Pinpoint the cell where the given text exists, returning its (x, y) midpoint coordinate. 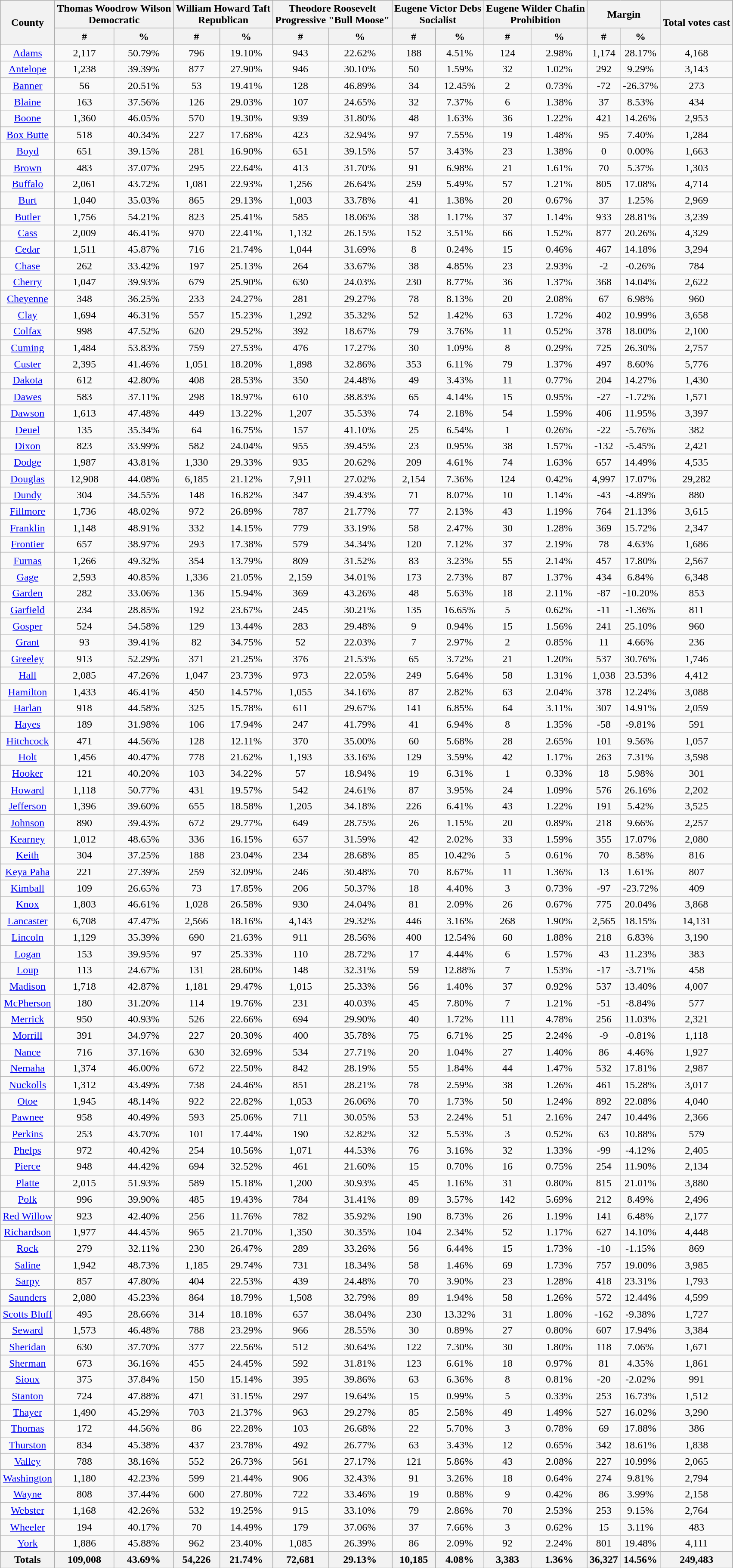
2,015 (84, 1183)
1,573 (84, 1330)
19.30% (246, 118)
570 (196, 118)
295 (196, 167)
2.04% (559, 691)
1.20% (559, 659)
7,911 (300, 479)
123 (414, 1363)
0.26% (559, 429)
33.26% (360, 1248)
11.90% (640, 1167)
332 (196, 528)
1.15% (460, 823)
Franklin (28, 528)
Polk (28, 1199)
991 (696, 1380)
722 (300, 1494)
1.90% (559, 921)
28.68% (360, 855)
757 (603, 1265)
31.98% (144, 724)
33.78% (360, 200)
2.02% (460, 839)
52.29% (144, 659)
48.91% (144, 528)
935 (300, 462)
12.11% (246, 741)
26.65% (144, 888)
915 (300, 1510)
4.78% (559, 1019)
3.57% (460, 1199)
-51 (603, 1003)
9.66% (640, 823)
5.63% (460, 593)
24 (507, 790)
29.48% (360, 626)
22.82% (246, 1101)
851 (300, 1085)
16.75% (246, 429)
1.94% (460, 1298)
1,671 (696, 1347)
21.12% (246, 479)
610 (300, 397)
22.41% (246, 233)
18.61% (640, 1445)
66 (507, 233)
336 (196, 839)
301 (696, 774)
1,312 (84, 1085)
163 (84, 102)
Stanton (28, 1396)
180 (84, 1003)
31.81% (360, 1363)
1.35% (559, 724)
1.49% (559, 1412)
Garfield (28, 610)
2,134 (696, 1167)
2,567 (696, 561)
1,945 (84, 1101)
6,185 (196, 479)
82 (196, 642)
557 (196, 315)
-8.84% (640, 1003)
497 (603, 364)
32.79% (360, 1298)
Cherry (28, 282)
10.56% (246, 1150)
18.79% (246, 1298)
30.35% (360, 1232)
778 (196, 757)
2,953 (696, 118)
593 (196, 1117)
14.04% (640, 282)
2,061 (84, 184)
801 (603, 1543)
9.56% (640, 741)
15.18% (246, 1183)
5.49% (460, 184)
35.39% (144, 937)
3,190 (696, 937)
1,303 (696, 167)
23.31% (640, 1281)
92 (507, 1543)
809 (300, 561)
32.43% (360, 1478)
4.51% (460, 53)
1.46% (460, 1265)
911 (300, 937)
439 (300, 1281)
8.07% (460, 495)
20.04% (640, 904)
1,238 (84, 69)
32.52% (246, 1167)
-9.38% (640, 1314)
6.54% (460, 429)
892 (603, 1101)
7.40% (640, 135)
782 (300, 1216)
33.67% (360, 266)
18.58% (246, 806)
Sherman (28, 1363)
37.11% (144, 397)
33.16% (360, 757)
-3.71% (640, 970)
1,015 (300, 986)
17.81% (640, 1068)
Cuming (28, 348)
33.06% (144, 593)
25.90% (246, 282)
22.64% (246, 167)
3,290 (696, 1412)
4,997 (603, 479)
Brown (28, 167)
3,397 (696, 413)
4,714 (696, 184)
Thomas Woodrow WilsonDemocratic (114, 15)
50.77% (144, 790)
Red Willow (28, 1216)
611 (300, 708)
118 (603, 1347)
26.06% (360, 1101)
-27 (603, 397)
14.26% (640, 118)
3.26% (460, 1478)
2,566 (196, 921)
1,185 (196, 1265)
395 (300, 1380)
2,565 (603, 921)
4.46% (640, 1052)
Richardson (28, 1232)
23.04% (246, 855)
808 (84, 1494)
274 (603, 1478)
37.44% (144, 1494)
26.73% (246, 1461)
38.16% (144, 1461)
231 (300, 1003)
1,694 (84, 315)
2,059 (696, 708)
2.18% (460, 413)
22.66% (246, 1019)
1,613 (84, 413)
22 (414, 1429)
1,053 (300, 1101)
Webster (28, 1510)
449 (196, 413)
22.62% (360, 53)
-5.76% (640, 429)
41.79% (360, 724)
371 (196, 659)
54.21% (144, 216)
35.34% (144, 429)
18.18% (246, 1314)
1,746 (696, 659)
1.42% (460, 315)
131 (196, 970)
Gage (28, 577)
14.57% (246, 691)
Fillmore (28, 512)
724 (84, 1396)
2,366 (696, 1117)
4,143 (300, 921)
Blaine (28, 102)
-4.12% (640, 1150)
Kearney (28, 839)
4.35% (640, 1363)
44.08% (144, 479)
673 (84, 1363)
1,861 (696, 1363)
114 (196, 1003)
864 (196, 1298)
22.53% (246, 1281)
7.36% (460, 479)
386 (696, 1429)
Pawnee (28, 1117)
842 (300, 1068)
5.64% (460, 675)
36.25% (144, 299)
1,168 (84, 1510)
23.40% (246, 1543)
450 (196, 691)
Cheyenne (28, 299)
1,012 (84, 839)
6.84% (640, 577)
446 (414, 921)
39.41% (144, 642)
120 (414, 544)
307 (603, 708)
County (28, 22)
Hooker (28, 774)
22.05% (360, 675)
19.25% (246, 1510)
1,736 (84, 512)
2,421 (696, 446)
1,360 (84, 118)
Dawson (28, 413)
12 (507, 1445)
173 (414, 577)
28.75% (360, 823)
599 (196, 1478)
Platte (28, 1183)
46.89% (360, 86)
7.55% (460, 135)
46.05% (144, 118)
-2.02% (640, 1380)
1,180 (84, 1478)
40.42% (144, 1150)
2.13% (460, 512)
816 (696, 855)
6.36% (460, 1380)
-26.37% (640, 86)
725 (603, 348)
Thayer (28, 1412)
26.47% (246, 1248)
43.72% (144, 184)
1.16% (460, 1183)
6,348 (696, 577)
32.11% (144, 1248)
16 (507, 1167)
54,226 (196, 1560)
22.28% (246, 1429)
8.53% (640, 102)
31.59% (360, 839)
2,622 (696, 282)
42.40% (144, 1216)
2.59% (460, 1085)
-9.81% (640, 724)
37.16% (144, 1052)
107 (300, 102)
28.21% (360, 1085)
325 (196, 708)
Boone (28, 118)
14.10% (640, 1232)
731 (300, 1265)
2,593 (84, 577)
18.94% (360, 774)
413 (300, 167)
457 (603, 561)
1,051 (196, 364)
83 (414, 561)
26.64% (360, 184)
39.86% (360, 1380)
12,908 (84, 479)
30.76% (640, 659)
12.54% (460, 937)
21.44% (246, 1478)
Cass (28, 233)
27.39% (144, 872)
23.53% (640, 675)
34.22% (246, 774)
289 (300, 1248)
36.16% (144, 1363)
Knox (28, 904)
38.83% (360, 397)
29.32% (360, 921)
Howard (28, 790)
-17 (603, 970)
16.82% (246, 495)
526 (196, 1019)
44.45% (144, 1232)
93 (84, 642)
1,207 (300, 413)
54 (507, 413)
21.37% (246, 1412)
421 (603, 118)
17.68% (246, 135)
1,484 (84, 348)
262 (84, 266)
39.45% (360, 446)
25.13% (246, 266)
17.27% (360, 348)
880 (696, 495)
28.81% (640, 216)
35.00% (360, 741)
42.26% (144, 1510)
33 (507, 839)
6,708 (84, 921)
268 (507, 921)
38.04% (360, 1314)
Garden (28, 593)
37.84% (144, 1380)
Hitchcock (28, 741)
383 (696, 954)
26.77% (360, 1445)
15.23% (246, 315)
946 (300, 69)
3,868 (696, 904)
71 (414, 495)
2,347 (696, 528)
45.23% (144, 1298)
15.72% (640, 528)
Jefferson (28, 806)
22.03% (360, 642)
869 (696, 1248)
18.97% (246, 397)
23.78% (246, 1445)
4,412 (696, 675)
-162 (603, 1314)
32.82% (360, 1134)
2.86% (460, 1510)
4,329 (696, 233)
15.94% (246, 593)
6.71% (460, 1036)
5,776 (696, 364)
913 (84, 659)
1,571 (696, 397)
19.64% (360, 1396)
512 (300, 1347)
Deuel (28, 429)
35.03% (144, 200)
966 (300, 1330)
Burt (28, 200)
2,009 (84, 233)
0.88% (460, 1494)
350 (300, 380)
376 (300, 659)
48.02% (144, 512)
-1.15% (640, 1248)
28.72% (360, 954)
2,202 (696, 790)
577 (696, 1003)
11.76% (246, 1216)
Dodge (28, 462)
592 (300, 1363)
805 (603, 184)
1,511 (84, 250)
110 (300, 954)
865 (196, 200)
13.79% (246, 561)
-5.45% (640, 446)
368 (603, 282)
19.41% (246, 86)
524 (84, 626)
11.23% (640, 954)
13.40% (640, 986)
3,985 (696, 1265)
23.29% (246, 1330)
437 (196, 1445)
25.41% (246, 216)
12.45% (460, 86)
382 (696, 429)
Boyd (28, 151)
3,017 (696, 1085)
28.56% (360, 937)
10.88% (640, 1134)
-97 (603, 888)
655 (196, 806)
51.93% (144, 1183)
-10 (603, 1248)
45.88% (144, 1543)
970 (196, 233)
1,886 (84, 1543)
14.18% (640, 250)
27.53% (246, 348)
31.15% (246, 1396)
298 (196, 397)
44 (507, 1068)
Totals (28, 1560)
38.97% (144, 544)
189 (84, 724)
43.70% (144, 1134)
1,038 (603, 675)
933 (603, 216)
73 (196, 888)
18.67% (360, 331)
1,148 (84, 528)
20.26% (640, 233)
17.38% (246, 544)
585 (300, 216)
811 (696, 610)
3,615 (696, 512)
264 (300, 266)
28.66% (144, 1314)
3.95% (460, 790)
34.97% (144, 1036)
2,496 (696, 1199)
Perkins (28, 1134)
815 (603, 1183)
375 (84, 1380)
0.97% (559, 1363)
-0.81% (640, 1036)
600 (196, 1494)
153 (84, 954)
16.73% (640, 1396)
20.30% (246, 1036)
9.29% (640, 69)
4.66% (640, 642)
1,205 (300, 806)
32.31% (360, 970)
0.85% (559, 642)
249 (414, 675)
32.69% (246, 1052)
54.58% (144, 626)
3,658 (696, 315)
30.05% (360, 1117)
3,239 (696, 216)
Nemaha (28, 1068)
796 (196, 53)
Grant (28, 642)
142 (507, 1199)
404 (196, 1281)
37.07% (144, 167)
1,663 (696, 151)
21.01% (640, 1183)
2,405 (696, 1150)
34.75% (246, 642)
3.59% (460, 757)
29.77% (246, 823)
2.16% (559, 1117)
649 (300, 823)
104 (414, 1232)
973 (300, 675)
2,757 (696, 348)
15.14% (246, 1380)
1,756 (84, 216)
6.85% (460, 708)
36,327 (603, 1560)
607 (603, 1330)
19.43% (246, 1199)
1.02% (559, 69)
627 (603, 1232)
3,088 (696, 691)
2,987 (696, 1068)
6.94% (460, 724)
44.53% (360, 1150)
962 (196, 1543)
2.34% (460, 1232)
-4.89% (640, 495)
Hall (28, 675)
948 (84, 1167)
943 (300, 53)
31.52% (360, 561)
Dundy (28, 495)
589 (196, 1183)
1.24% (559, 1101)
2,158 (696, 1494)
0.92% (559, 986)
377 (196, 1347)
542 (300, 790)
Phelps (28, 1150)
-0.26% (640, 266)
28.53% (246, 380)
958 (84, 1117)
18.06% (360, 216)
Chase (28, 266)
-11 (603, 610)
Harlan (28, 708)
0.00% (640, 151)
48.73% (144, 1265)
738 (196, 1085)
2.98% (559, 53)
5.53% (460, 1134)
2.82% (460, 691)
31.80% (360, 118)
35.32% (360, 315)
1,055 (300, 691)
-23.72% (640, 888)
923 (84, 1216)
8.60% (640, 364)
113 (84, 970)
1.04% (460, 1052)
245 (300, 610)
2.73% (460, 577)
2,065 (696, 1461)
408 (196, 380)
3,598 (696, 757)
Otoe (28, 1101)
0.78% (559, 1429)
22.08% (640, 1101)
Gosper (28, 626)
6.11% (460, 364)
50.37% (360, 888)
-22 (603, 429)
1,071 (300, 1150)
1,330 (196, 462)
30.64% (360, 1347)
12.44% (640, 1298)
-10.20% (640, 593)
21.60% (360, 1167)
28.85% (144, 610)
21.05% (246, 577)
12.88% (460, 970)
6.44% (460, 1248)
1.47% (559, 1068)
0.29% (559, 348)
67 (603, 299)
29.52% (246, 331)
42.80% (144, 380)
3,384 (696, 1330)
1,181 (196, 986)
22.56% (246, 1347)
13.32% (460, 1314)
0.75% (559, 1167)
1,508 (300, 1298)
37.06% (360, 1527)
0.24% (460, 250)
40.34% (144, 135)
10.42% (460, 855)
206 (300, 888)
29,282 (696, 479)
1,396 (84, 806)
4.44% (460, 954)
26.68% (360, 1429)
109 (84, 888)
18.34% (360, 1265)
930 (300, 904)
6.61% (460, 1363)
48.65% (144, 839)
Hayes (28, 724)
3.90% (460, 1281)
47.47% (144, 921)
Sarpy (28, 1281)
Sioux (28, 1380)
47.52% (144, 331)
2,395 (84, 364)
-20 (603, 1380)
348 (84, 299)
Sheridan (28, 1347)
23.73% (246, 675)
759 (196, 348)
Eugene Victor DebsSocialist (438, 15)
43.26% (360, 593)
32.94% (360, 135)
458 (696, 970)
28.60% (246, 970)
9.81% (640, 1478)
Wheeler (28, 1527)
Madison (28, 986)
47.48% (144, 413)
14.91% (640, 708)
233 (196, 299)
2.47% (460, 528)
5.68% (460, 741)
409 (696, 888)
39.95% (144, 954)
204 (603, 380)
19.48% (640, 1543)
226 (414, 806)
6.41% (460, 806)
72,681 (300, 1560)
47.26% (144, 675)
150 (196, 1380)
34.55% (144, 495)
455 (196, 1363)
39.93% (144, 282)
24.65% (360, 102)
30.48% (360, 872)
Merrick (28, 1019)
591 (696, 724)
492 (300, 1445)
1,129 (84, 937)
23.67% (246, 610)
1.33% (559, 1150)
8.49% (640, 1199)
Keith (28, 855)
241 (603, 626)
402 (603, 315)
152 (414, 233)
Butler (28, 216)
8.67% (460, 872)
Washington (28, 1478)
17.08% (640, 184)
26.58% (246, 904)
Adams (28, 53)
14.56% (640, 1560)
26.15% (360, 233)
39.90% (144, 1199)
28.55% (360, 1330)
24.45% (246, 1363)
279 (84, 1248)
-9 (603, 1036)
-2 (603, 266)
1,336 (196, 577)
Nance (28, 1052)
21.53% (360, 659)
16.65% (460, 610)
2,085 (84, 675)
37.70% (144, 1347)
45.87% (144, 250)
965 (196, 1232)
1.25% (640, 200)
1,838 (696, 1445)
28 (507, 741)
27.90% (246, 69)
Dawes (28, 397)
6.31% (460, 774)
1,898 (300, 364)
Antelope (28, 69)
109,008 (84, 1560)
8.58% (640, 855)
35.92% (360, 1216)
212 (603, 1199)
46.48% (144, 1330)
221 (84, 872)
4.40% (460, 888)
612 (84, 380)
1.52% (559, 233)
1,284 (696, 135)
40.47% (144, 757)
1,433 (84, 691)
Pierce (28, 1167)
1,977 (84, 1232)
2.14% (559, 561)
Furnas (28, 561)
Banner (28, 86)
353 (414, 364)
15.78% (246, 708)
1,044 (300, 250)
-58 (603, 724)
1,292 (300, 315)
39.39% (144, 69)
40.03% (360, 1003)
122 (414, 1347)
18.16% (246, 921)
1,927 (696, 1052)
19.00% (640, 1265)
Kimball (28, 888)
1,028 (196, 904)
2,154 (414, 479)
1,718 (84, 986)
2.11% (559, 593)
775 (603, 904)
703 (196, 1412)
21.63% (246, 937)
34.34% (360, 544)
Rock (28, 1248)
2,159 (300, 577)
47.88% (144, 1396)
834 (84, 1445)
0.61% (559, 855)
391 (84, 1036)
42.87% (144, 986)
18.15% (640, 921)
583 (84, 397)
-43 (603, 495)
21.62% (246, 757)
7.31% (640, 757)
4,007 (696, 986)
35.53% (360, 413)
York (28, 1543)
8.73% (460, 1216)
17.44% (246, 1134)
26.39% (360, 1543)
44.42% (144, 1167)
194 (84, 1527)
293 (196, 544)
14.15% (246, 528)
26.30% (640, 348)
31.70% (360, 167)
1,686 (696, 544)
126 (196, 102)
35.78% (360, 1036)
955 (300, 446)
209 (414, 462)
1,803 (84, 904)
552 (196, 1461)
53.83% (144, 348)
495 (84, 1314)
476 (300, 348)
1,081 (196, 184)
1,374 (84, 1068)
1,727 (696, 1314)
6.83% (640, 937)
314 (196, 1314)
27.02% (360, 479)
620 (196, 331)
43.49% (144, 1085)
29.47% (246, 986)
Morrill (28, 1036)
21.77% (360, 512)
0.65% (559, 1445)
Keya Paha (28, 872)
787 (300, 512)
42.23% (144, 1478)
111 (507, 1019)
16.90% (246, 151)
406 (603, 413)
807 (696, 872)
191 (603, 806)
283 (300, 626)
29.03% (246, 102)
33.99% (144, 446)
370 (300, 741)
2.65% (559, 741)
157 (300, 429)
1.48% (559, 135)
2.19% (559, 544)
1,512 (696, 1396)
49.32% (144, 561)
1,057 (696, 741)
33.19% (360, 528)
2,764 (696, 1510)
392 (300, 331)
711 (300, 1117)
4,040 (696, 1101)
Seward (28, 1330)
25.06% (246, 1117)
890 (84, 823)
14.27% (640, 380)
34 (414, 86)
40.49% (144, 1117)
355 (603, 839)
-132 (603, 446)
40 (414, 1019)
17.88% (640, 1429)
5.70% (460, 1429)
Margin (624, 15)
518 (84, 135)
1,456 (84, 757)
18.20% (246, 364)
Custer (28, 364)
16.02% (640, 1412)
Colfax (28, 331)
1,490 (84, 1412)
39.60% (144, 806)
3.51% (460, 233)
24.03% (360, 282)
29.90% (360, 1019)
7.37% (460, 102)
4,111 (696, 1543)
2,257 (696, 823)
26.16% (640, 790)
582 (196, 446)
273 (696, 86)
48.14% (144, 1101)
17.85% (246, 888)
1.88% (559, 937)
Buffalo (28, 184)
Logan (28, 954)
4.63% (640, 544)
30.21% (360, 610)
1,193 (300, 757)
13.44% (246, 626)
779 (300, 528)
4,535 (696, 462)
16.15% (246, 839)
21.70% (246, 1232)
Greeley (28, 659)
3.76% (460, 331)
1,040 (84, 200)
27.17% (360, 1461)
19.76% (246, 1003)
McPherson (28, 1003)
1.31% (559, 675)
24.61% (360, 790)
21.13% (640, 512)
4.85% (460, 266)
29.67% (360, 708)
10.44% (640, 1117)
5.86% (460, 1461)
75 (414, 1036)
Lancaster (28, 921)
50.79% (144, 53)
41.10% (360, 429)
11.95% (640, 413)
Saline (28, 1265)
Dixon (28, 446)
19.10% (246, 53)
7.30% (460, 1347)
0.64% (559, 1478)
282 (84, 593)
46.00% (144, 1068)
Dakota (28, 380)
Loup (28, 970)
8.77% (460, 282)
10 (507, 495)
2.97% (460, 642)
3,880 (696, 1183)
Valley (28, 1461)
1.84% (460, 1068)
40.17% (144, 1527)
77 (414, 512)
1,430 (696, 380)
-1.72% (640, 397)
292 (603, 69)
1,256 (300, 184)
40.93% (144, 1019)
106 (196, 724)
45.38% (144, 1445)
33.42% (144, 266)
Theodore RooseveltProgressive "Bull Moose" (332, 15)
576 (603, 790)
37.25% (144, 855)
0 (603, 151)
1,942 (84, 1265)
12.24% (640, 691)
906 (300, 1478)
27.80% (246, 1494)
14,131 (696, 921)
43.81% (144, 462)
1,174 (603, 53)
Wayne (28, 1494)
59 (414, 970)
Thurston (28, 1445)
2,100 (696, 331)
0.70% (460, 1167)
Eugene Wilder ChafinProhibition (535, 15)
Nuckolls (28, 1085)
7.66% (460, 1527)
7.80% (460, 1003)
0.46% (559, 250)
34.16% (360, 691)
3,525 (696, 806)
5.42% (640, 806)
2,321 (696, 1019)
918 (84, 708)
467 (603, 250)
5.69% (559, 1199)
1,350 (300, 1232)
572 (603, 1298)
136 (196, 593)
998 (84, 331)
13.22% (246, 413)
40.20% (144, 774)
939 (300, 118)
41.46% (144, 364)
20.51% (144, 86)
40.85% (144, 577)
1,266 (84, 561)
3.72% (460, 659)
34.18% (360, 806)
Lincoln (28, 937)
0.77% (559, 380)
25.10% (640, 626)
13 (603, 872)
4,168 (696, 53)
47.80% (144, 1281)
1.53% (559, 970)
485 (196, 1199)
172 (84, 1429)
76 (414, 1150)
Hamilton (28, 691)
2.93% (559, 266)
30.93% (360, 1183)
Clay (28, 315)
37.56% (144, 102)
4.14% (460, 397)
1,987 (84, 462)
1.56% (559, 626)
29.74% (246, 1265)
4,448 (696, 1232)
45.29% (144, 1412)
29.33% (246, 462)
179 (300, 1527)
-1.36% (640, 610)
2.58% (460, 1412)
1,132 (300, 233)
28.17% (640, 53)
17.80% (640, 561)
11.03% (640, 1019)
3,143 (696, 69)
236 (696, 642)
2,117 (84, 53)
Holt (28, 757)
679 (196, 282)
51 (507, 1117)
561 (300, 1461)
33.10% (360, 1510)
1,793 (696, 1281)
28.19% (360, 1068)
46.61% (144, 904)
34.01% (360, 577)
996 (84, 1199)
4.61% (460, 462)
2,794 (696, 1478)
Thomas (28, 1429)
4,599 (696, 1298)
8.13% (460, 299)
2,177 (696, 1216)
963 (300, 1412)
2,969 (696, 200)
24.46% (246, 1085)
857 (84, 1281)
Douglas (28, 479)
18.00% (640, 331)
32.86% (360, 364)
6.48% (640, 1216)
3,383 (507, 1560)
15.28% (640, 1085)
1,003 (300, 200)
3.99% (640, 1494)
32.09% (246, 872)
19.57% (246, 790)
4.08% (460, 1560)
418 (603, 1281)
Saunders (28, 1298)
7.12% (460, 544)
263 (603, 757)
192 (196, 610)
31.20% (144, 1003)
26.89% (246, 512)
Scotts Bluff (28, 1314)
1,085 (300, 1543)
0.99% (460, 1396)
7.06% (640, 1347)
2.53% (559, 1510)
22.50% (246, 1068)
Cedar (28, 250)
249,483 (696, 1560)
197 (196, 266)
21.25% (246, 659)
24.27% (246, 299)
Total votes cast (696, 22)
Box Butte (28, 135)
Johnson (28, 823)
95 (603, 135)
31.41% (360, 1199)
0.81% (559, 1380)
297 (300, 1396)
46.31% (144, 315)
Frontier (28, 544)
5.98% (640, 774)
690 (196, 937)
354 (196, 561)
431 (196, 790)
527 (603, 1412)
10,185 (414, 1560)
950 (84, 1019)
534 (300, 1052)
764 (603, 512)
853 (696, 593)
-99 (603, 1150)
0.94% (460, 626)
44.58% (144, 708)
9.15% (640, 1510)
24.67% (144, 970)
347 (300, 495)
17 (414, 954)
43.69% (144, 1560)
5.37% (640, 167)
246 (300, 872)
20.62% (360, 462)
33.46% (360, 1494)
William Howard TaftRepublican (223, 15)
3,294 (696, 250)
-87 (603, 593)
423 (300, 135)
3.23% (460, 561)
31.69% (360, 250)
22.93% (246, 184)
-72 (603, 86)
30.10% (360, 69)
922 (196, 1101)
27.71% (360, 1052)
342 (603, 1445)
1,200 (300, 1183)
